Provide the [x, y] coordinate of the cell's center where the given text is located.  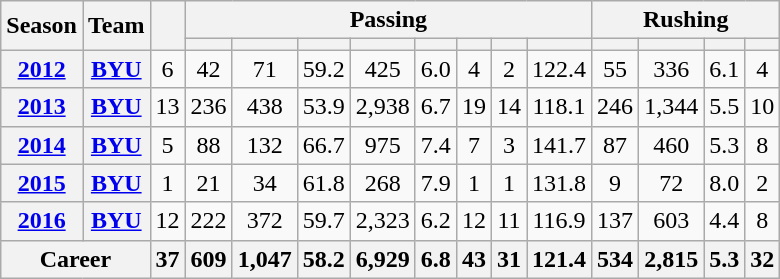
21 [208, 183]
7.9 [436, 183]
122.4 [560, 69]
7.4 [436, 145]
975 [382, 145]
53.9 [324, 107]
31 [508, 259]
32 [762, 259]
Season [42, 26]
236 [208, 107]
8.0 [724, 183]
6.0 [436, 69]
19 [474, 107]
1,344 [672, 107]
37 [168, 259]
14 [508, 107]
2,938 [382, 107]
87 [616, 145]
55 [616, 69]
6 [168, 69]
6.8 [436, 259]
13 [168, 107]
72 [672, 183]
118.1 [560, 107]
425 [382, 69]
6.7 [436, 107]
34 [264, 183]
137 [616, 221]
268 [382, 183]
609 [208, 259]
222 [208, 221]
2016 [42, 221]
131.8 [560, 183]
336 [672, 69]
58.2 [324, 259]
4.4 [724, 221]
6.1 [724, 69]
Rushing [686, 20]
66.7 [324, 145]
61.8 [324, 183]
132 [264, 145]
116.9 [560, 221]
2015 [42, 183]
372 [264, 221]
534 [616, 259]
10 [762, 107]
438 [264, 107]
9 [616, 183]
2012 [42, 69]
6,929 [382, 259]
2,815 [672, 259]
7 [474, 145]
42 [208, 69]
141.7 [560, 145]
121.4 [560, 259]
460 [672, 145]
2014 [42, 145]
Team [116, 26]
5 [168, 145]
2,323 [382, 221]
43 [474, 259]
11 [508, 221]
Passing [388, 20]
6.2 [436, 221]
71 [264, 69]
88 [208, 145]
5.5 [724, 107]
246 [616, 107]
1,047 [264, 259]
Career [76, 259]
59.2 [324, 69]
3 [508, 145]
59.7 [324, 221]
603 [672, 221]
2013 [42, 107]
